Detect which cell encompasses the target text, then output its [X, Y] center coordinate. 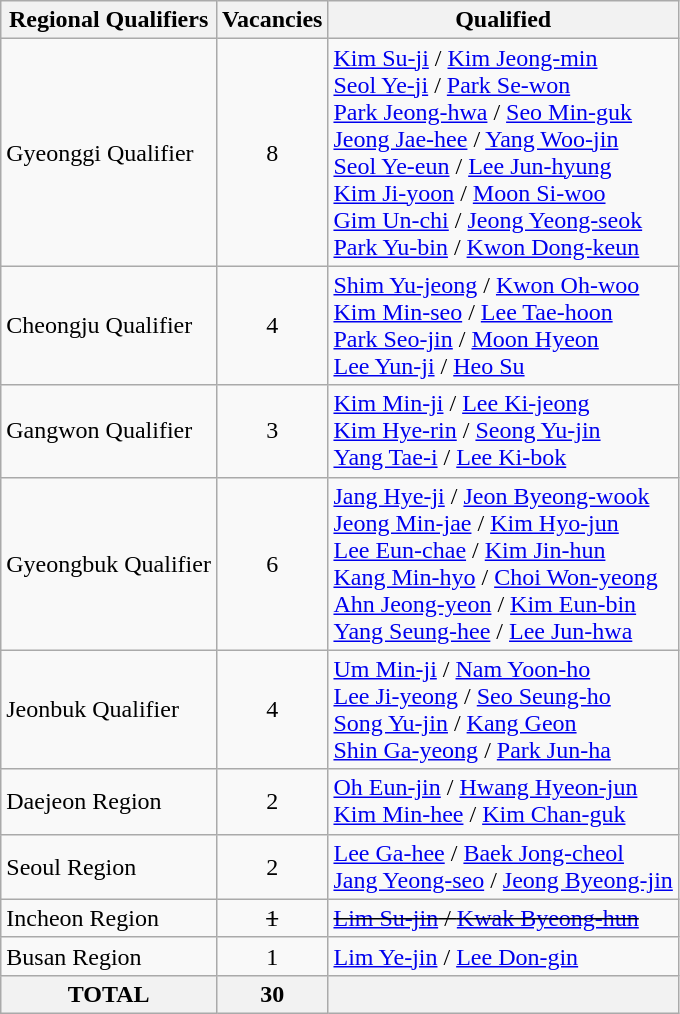
Qualified [503, 20]
Jeonbuk Qualifier [109, 710]
Regional Qualifiers [109, 20]
Gangwon Qualifier [109, 431]
Lim Su-jin / Kwak Byeong-hun [503, 918]
Um Min-ji / Nam Yoon-ho Lee Ji-yeong / Seo Seung-ho Song Yu-jin / Kang Geon Shin Ga-yeong / Park Jun-ha [503, 710]
Gyeongbuk Qualifier [109, 564]
Oh Eun-jin / Hwang Hyeon-jun Kim Min-hee / Kim Chan-guk [503, 802]
3 [272, 431]
Cheongju Qualifier [109, 326]
30 [272, 994]
Shim Yu-jeong / Kwon Oh-woo Kim Min-seo / Lee Tae-hoon Park Seo-jin / Moon Hyeon Lee Yun-ji / Heo Su [503, 326]
Lim Ye-jin / Lee Don-gin [503, 956]
Daejeon Region [109, 802]
Kim Min-ji / Lee Ki-jeong Kim Hye-rin / Seong Yu-jin Yang Tae-i / Lee Ki-bok [503, 431]
Seoul Region [109, 866]
Incheon Region [109, 918]
TOTAL [109, 994]
Vacancies [272, 20]
Busan Region [109, 956]
6 [272, 564]
Gyeonggi Qualifier [109, 152]
Lee Ga-hee / Baek Jong-cheol Jang Yeong-seo / Jeong Byeong-jin [503, 866]
8 [272, 152]
